Output the [x, y] coordinate of the center of the cell containing the given text.  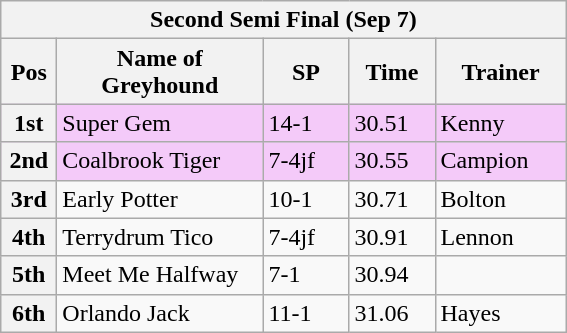
Super Gem [160, 123]
Campion [500, 161]
5th [29, 275]
31.06 [392, 313]
11-1 [306, 313]
6th [29, 313]
SP [306, 72]
Second Semi Final (Sep 7) [284, 20]
30.94 [392, 275]
Pos [29, 72]
Bolton [500, 199]
Terrydrum Tico [160, 237]
Coalbrook Tiger [160, 161]
30.71 [392, 199]
3rd [29, 199]
7-1 [306, 275]
10-1 [306, 199]
30.55 [392, 161]
Early Potter [160, 199]
2nd [29, 161]
Meet Me Halfway [160, 275]
Orlando Jack [160, 313]
1st [29, 123]
4th [29, 237]
30.91 [392, 237]
14-1 [306, 123]
Hayes [500, 313]
Kenny [500, 123]
30.51 [392, 123]
Lennon [500, 237]
Name of Greyhound [160, 72]
Trainer [500, 72]
Time [392, 72]
